Output the (x, y) coordinate of the center of the cell containing the given text.  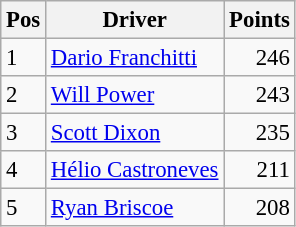
Pos (24, 20)
243 (260, 95)
1 (24, 58)
Scott Dixon (135, 133)
Hélio Castroneves (135, 170)
Ryan Briscoe (135, 208)
3 (24, 133)
Driver (135, 20)
Will Power (135, 95)
Dario Franchitti (135, 58)
5 (24, 208)
Points (260, 20)
2 (24, 95)
246 (260, 58)
211 (260, 170)
235 (260, 133)
4 (24, 170)
208 (260, 208)
